Scan for the cell matching the given text and deliver its [X, Y] coordinate at center. 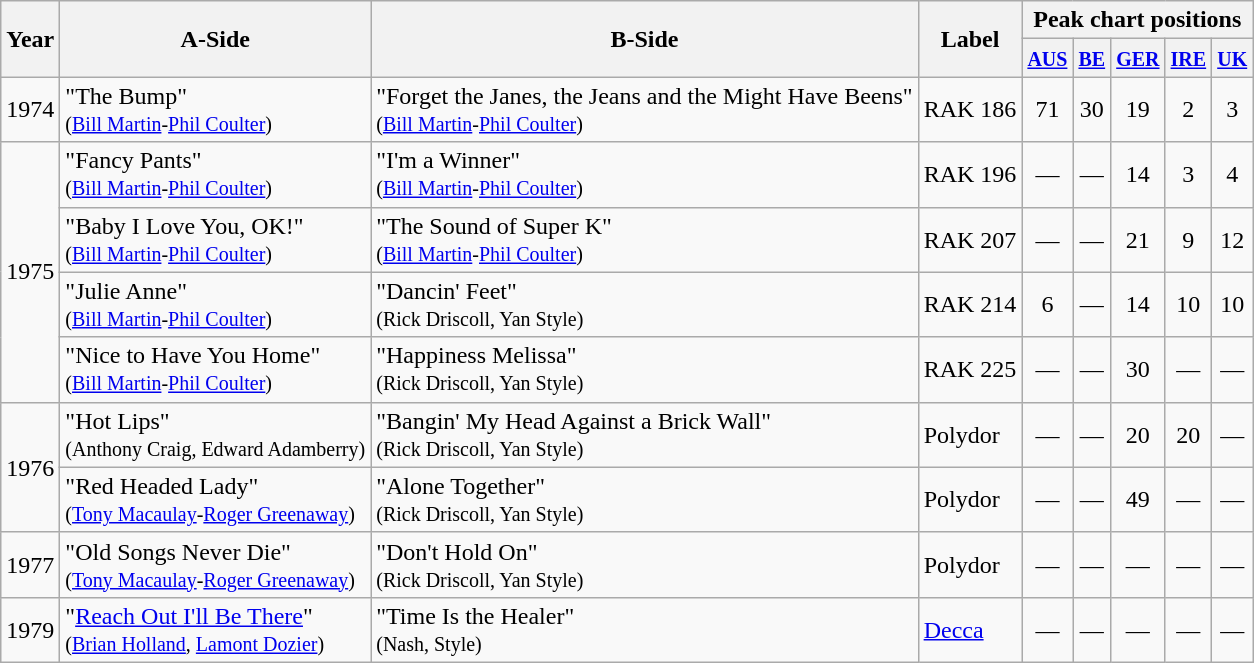
A-Side [216, 39]
UK [1232, 58]
RAK 207 [970, 240]
1979 [30, 630]
"Time Is the Healer"(Nash, Style) [644, 630]
RAK 225 [970, 370]
"Bangin' My Head Against a Brick Wall"(Rick Driscoll, Yan Style) [644, 434]
"Don't Hold On"(Rick Driscoll, Yan Style) [644, 564]
Peak chart positions [1138, 20]
"Nice to Have You Home"(Bill Martin-Phil Coulter) [216, 370]
2 [1188, 110]
Label [970, 39]
71 [1048, 110]
"Red Headed Lady"(Tony Macaulay-Roger Greenaway) [216, 500]
BE [1092, 58]
"Baby I Love You, OK!"(Bill Martin-Phil Coulter) [216, 240]
"Fancy Pants"(Bill Martin-Phil Coulter) [216, 174]
"I'm a Winner"(Bill Martin-Phil Coulter) [644, 174]
1977 [30, 564]
9 [1188, 240]
1976 [30, 467]
IRE [1188, 58]
12 [1232, 240]
AUS [1048, 58]
49 [1138, 500]
"Julie Anne"(Bill Martin-Phil Coulter) [216, 304]
21 [1138, 240]
"Old Songs Never Die"(Tony Macaulay-Roger Greenaway) [216, 564]
"The Sound of Super K"(Bill Martin-Phil Coulter) [644, 240]
Year [30, 39]
6 [1048, 304]
"Dancin' Feet"(Rick Driscoll, Yan Style) [644, 304]
B-Side [644, 39]
"Alone Together"(Rick Driscoll, Yan Style) [644, 500]
1975 [30, 272]
GER [1138, 58]
RAK 186 [970, 110]
RAK 214 [970, 304]
1974 [30, 110]
RAK 196 [970, 174]
"Happiness Melissa"(Rick Driscoll, Yan Style) [644, 370]
Decca [970, 630]
19 [1138, 110]
"Reach Out I'll Be There"(Brian Holland, Lamont Dozier) [216, 630]
"The Bump"(Bill Martin-Phil Coulter) [216, 110]
4 [1232, 174]
"Forget the Janes, the Jeans and the Might Have Beens"(Bill Martin-Phil Coulter) [644, 110]
"Hot Lips"(Anthony Craig, Edward Adamberry) [216, 434]
